Output the (x, y) coordinate of the center of the cell containing the given text.  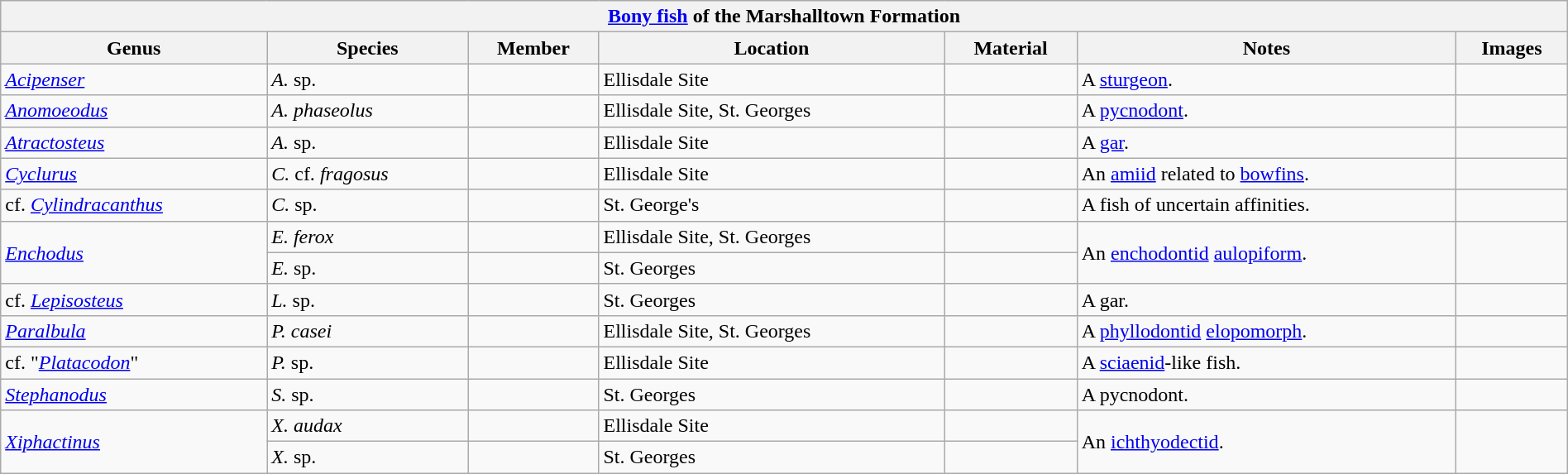
St. George's (772, 205)
cf. Cylindracanthus (134, 205)
E. ferox (367, 237)
L. sp. (367, 299)
Location (772, 48)
Xiphactinus (134, 442)
Stephanodus (134, 395)
Member (533, 48)
Acipenser (134, 79)
S. sp. (367, 395)
cf. Lepisosteus (134, 299)
cf. "Platacodon" (134, 362)
Cyclurus (134, 174)
Paralbula (134, 331)
Enchodus (134, 252)
A. phaseolus (367, 111)
An amiid related to bowfins. (1266, 174)
A fish of uncertain affinities. (1266, 205)
A phyllodontid elopomorph. (1266, 331)
X. sp. (367, 457)
An enchodontid aulopiform. (1266, 252)
Species (367, 48)
Images (1512, 48)
A sturgeon. (1266, 79)
E. sp. (367, 268)
C. sp. (367, 205)
Notes (1266, 48)
Material (1011, 48)
Bony fish of the Marshalltown Formation (784, 17)
C. cf. fragosus (367, 174)
Genus (134, 48)
P. casei (367, 331)
An ichthyodectid. (1266, 442)
P. sp. (367, 362)
X. audax (367, 426)
Anomoeodus (134, 111)
A sciaenid-like fish. (1266, 362)
Atractosteus (134, 142)
